Scan for the cell matching the given text and deliver its [x, y] coordinate at center. 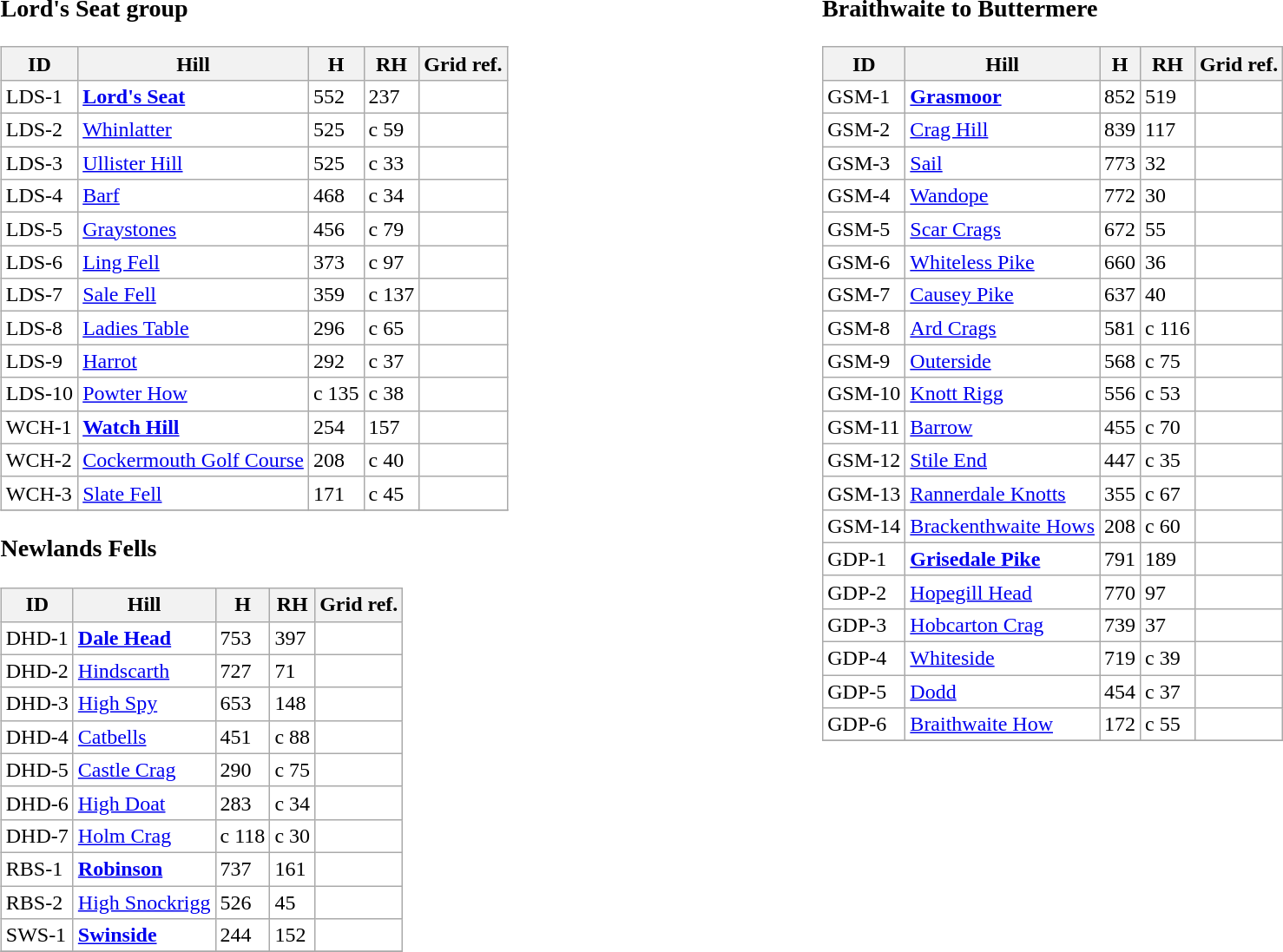
High Spy [144, 704]
Crag Hill [1003, 130]
Barf [194, 196]
LDS-3 [39, 163]
High Snockrigg [144, 902]
GSM-10 [865, 394]
DHD-4 [36, 737]
456 [336, 229]
152 [293, 936]
GDP-2 [865, 592]
71 [293, 671]
Whinlatter [194, 130]
c 38 [391, 394]
Ling Fell [194, 262]
RBS-2 [36, 902]
148 [293, 704]
172 [1120, 725]
773 [1120, 163]
c 79 [391, 229]
LDS-1 [39, 96]
Whiteless Pike [1003, 262]
117 [1168, 130]
Outerside [1003, 361]
97 [1168, 592]
296 [336, 328]
Hopegill Head [1003, 592]
Whiteside [1003, 659]
GDP-4 [865, 659]
GSM-1 [865, 96]
Catbells [144, 737]
447 [1120, 460]
Braithwaite How [1003, 725]
355 [1120, 493]
727 [243, 671]
LDS-7 [39, 295]
c 59 [391, 130]
c 39 [1168, 659]
556 [1120, 394]
Robinson [144, 869]
772 [1120, 196]
c 118 [243, 836]
SWS-1 [36, 936]
Castle Crag [144, 770]
Ullister Hill [194, 163]
RBS-1 [36, 869]
283 [243, 803]
770 [1120, 592]
32 [1168, 163]
791 [1120, 559]
Swinside [144, 936]
DHD-1 [36, 638]
Ladies Table [194, 328]
568 [1120, 361]
Dale Head [144, 638]
GSM-14 [865, 526]
WCH-3 [39, 493]
c 60 [1168, 526]
Grisedale Pike [1003, 559]
LDS-8 [39, 328]
High Doat [144, 803]
c 67 [1168, 493]
GSM-3 [865, 163]
GSM-6 [865, 262]
397 [293, 638]
Barrow [1003, 427]
30 [1168, 196]
454 [1120, 692]
LDS-6 [39, 262]
290 [243, 770]
LDS-9 [39, 361]
Causey Pike [1003, 295]
37 [1168, 625]
GDP-6 [865, 725]
DHD-5 [36, 770]
451 [243, 737]
373 [336, 262]
526 [243, 902]
c 53 [1168, 394]
55 [1168, 229]
852 [1120, 96]
GSM-8 [865, 328]
292 [336, 361]
LDS-2 [39, 130]
LDS-4 [39, 196]
Hobcarton Crag [1003, 625]
254 [336, 427]
Ard Crags [1003, 328]
c 40 [391, 460]
Lord's Seat [194, 96]
DHD-3 [36, 704]
Brackenthwaite Hows [1003, 526]
45 [293, 902]
Slate Fell [194, 493]
Wandope [1003, 196]
c 137 [391, 295]
DHD-6 [36, 803]
Dodd [1003, 692]
237 [391, 96]
GSM-7 [865, 295]
171 [336, 493]
519 [1168, 96]
Hindscarth [144, 671]
Watch Hill [194, 427]
Graystones [194, 229]
660 [1120, 262]
36 [1168, 262]
737 [243, 869]
LDS-5 [39, 229]
DHD-7 [36, 836]
244 [243, 936]
161 [293, 869]
Grasmoor [1003, 96]
c 65 [391, 328]
Rannerdale Knotts [1003, 493]
653 [243, 704]
157 [391, 427]
Scar Crags [1003, 229]
753 [243, 638]
Stile End [1003, 460]
c 30 [293, 836]
Sale Fell [194, 295]
189 [1168, 559]
c 45 [391, 493]
c 55 [1168, 725]
GSM-4 [865, 196]
DHD-2 [36, 671]
c 33 [391, 163]
Cockermouth Golf Course [194, 460]
468 [336, 196]
GSM-12 [865, 460]
c 97 [391, 262]
GSM-11 [865, 427]
GSM-2 [865, 130]
Harrot [194, 361]
Holm Crag [144, 836]
GSM-13 [865, 493]
WCH-2 [39, 460]
581 [1120, 328]
c 116 [1168, 328]
GSM-5 [865, 229]
c 135 [336, 394]
552 [336, 96]
Sail [1003, 163]
c 70 [1168, 427]
Powter How [194, 394]
LDS-10 [39, 394]
455 [1120, 427]
c 35 [1168, 460]
719 [1120, 659]
WCH-1 [39, 427]
40 [1168, 295]
GDP-3 [865, 625]
GDP-1 [865, 559]
839 [1120, 130]
Knott Rigg [1003, 394]
739 [1120, 625]
c 88 [293, 737]
672 [1120, 229]
359 [336, 295]
637 [1120, 295]
GSM-9 [865, 361]
GDP-5 [865, 692]
